Scan for the cell matching the given text and deliver its [x, y] coordinate at center. 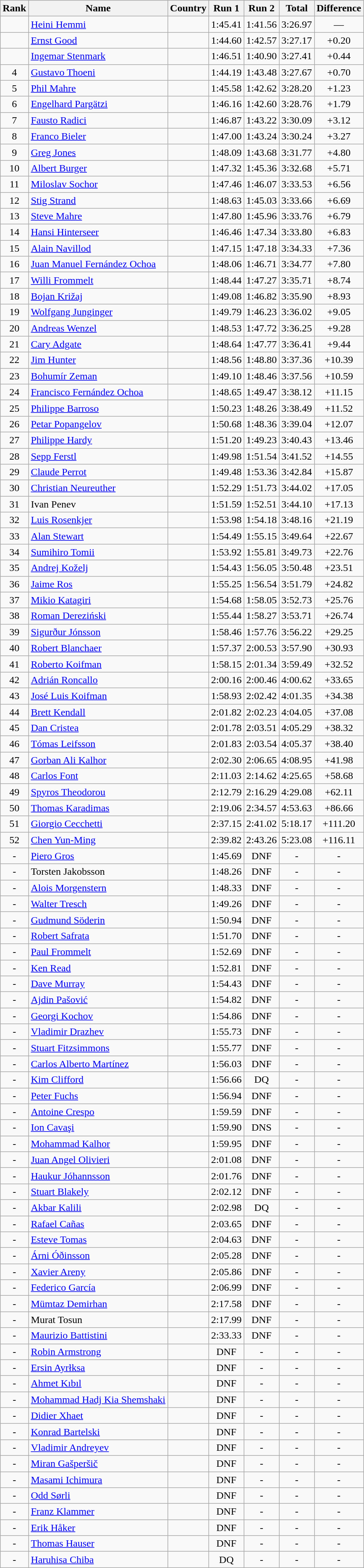
1:50.23 [226, 408]
1:48.06 [226, 264]
1:45.58 [226, 88]
1:48.44 [226, 280]
1:54.49 [226, 536]
1:56.94 [226, 1096]
1:51.54 [262, 456]
37 [14, 600]
1:52.69 [226, 952]
52 [14, 840]
+116.11 [338, 840]
Andreas Wenzel [98, 328]
3:38.12 [297, 392]
26 [14, 424]
1:53.36 [262, 472]
1:44.60 [226, 40]
Miloslav Sochor [98, 184]
2:02.98 [226, 1208]
+0.70 [338, 72]
19 [14, 312]
4:04.05 [297, 712]
1:55.81 [262, 552]
Greg Jones [98, 152]
+0.20 [338, 40]
Heini Hemmi [98, 24]
47 [14, 760]
2:05.28 [226, 1256]
2:01.34 [262, 664]
+33.65 [338, 680]
1:48.36 [262, 424]
2:01.08 [226, 1160]
Wolfgang Junginger [98, 312]
1:47.34 [262, 232]
3:33.66 [297, 200]
1:45.03 [262, 200]
2:00.46 [262, 680]
2:03.65 [226, 1224]
2:02.42 [262, 696]
1:56.66 [226, 1080]
3:48.16 [297, 520]
Stig Strand [98, 200]
49 [14, 792]
1:58.15 [226, 664]
Tómas Leifsson [98, 744]
1:47.46 [226, 184]
1:46.16 [226, 104]
1:45.69 [226, 856]
2:01.82 [226, 712]
Thomas Karadimas [98, 808]
1:49.47 [262, 392]
17 [14, 280]
+9.05 [338, 312]
Christian Neureuther [98, 488]
1:48.65 [226, 392]
1:43.22 [262, 120]
+11.15 [338, 392]
1:51.59 [226, 504]
+41.98 [338, 760]
2:06.99 [226, 1288]
1:57.76 [262, 632]
23 [14, 376]
1:49.23 [262, 440]
1:44.19 [226, 72]
33 [14, 536]
Ivan Penev [98, 504]
40 [14, 648]
+6.69 [338, 200]
Petar Popangelov [98, 424]
+32.52 [338, 664]
Luis Rosenkjer [98, 520]
Walter Tresch [98, 904]
3:39.04 [297, 424]
1:55.15 [262, 536]
1:46.23 [262, 312]
Claude Perrot [98, 472]
Robert Safrata [98, 936]
Franco Bieler [98, 136]
+23.51 [338, 568]
Piero Gros [98, 856]
Roberto Koifman [98, 664]
3:51.79 [297, 584]
Giorgio Cecchetti [98, 824]
2:37.15 [226, 824]
5:18.17 [297, 824]
Stuart Blakely [98, 1192]
2:43.26 [262, 840]
Didier Xhaet [98, 1415]
Engelhard Pargätzi [98, 104]
1:46.07 [262, 184]
1:45.41 [226, 24]
Philippe Barroso [98, 408]
Dave Murray [98, 984]
+9.28 [338, 328]
+7.80 [338, 264]
Ken Read [98, 968]
1:41.56 [262, 24]
2:06.65 [262, 760]
1:48.09 [226, 152]
+37.08 [338, 712]
Run 2 [262, 8]
+38.40 [338, 744]
1:47.80 [226, 216]
1:46.82 [262, 296]
2:41.02 [262, 824]
2:01.83 [226, 744]
+17.05 [338, 488]
1:49.98 [226, 456]
3:53.71 [297, 616]
Adrián Roncallo [98, 680]
Sigurður Jónsson [98, 632]
1:53.92 [226, 552]
41 [14, 664]
3:44.02 [297, 488]
1:58.05 [262, 600]
2:11.03 [226, 776]
13 [14, 216]
1:42.60 [262, 104]
Franz Klammer [98, 1512]
1:42.57 [262, 40]
Sumihiro Tomii [98, 552]
44 [14, 712]
Andrej Koželj [98, 568]
+24.82 [338, 584]
25 [14, 408]
39 [14, 632]
Ajdin Pašović [98, 1000]
4:05.29 [297, 728]
Gorban Ali Kalhor [98, 760]
+34.38 [338, 696]
1:54.86 [226, 1016]
1:48.64 [226, 344]
Vladimir Drazhev [98, 1032]
29 [14, 472]
Federico García [98, 1288]
2:14.62 [262, 776]
2:01.78 [226, 728]
Murat Tosun [98, 1320]
1:55.73 [226, 1032]
1:48.80 [262, 360]
3:36.25 [297, 328]
12 [14, 200]
+111.20 [338, 824]
42 [14, 680]
6 [14, 104]
Mohammad Kalhor [98, 1144]
+29.25 [338, 632]
Hansi Hinterseer [98, 232]
Fausto Radici [98, 120]
+30.93 [338, 648]
3:35.71 [297, 280]
Alan Stewart [98, 536]
Philippe Hardy [98, 440]
51 [14, 824]
Juan Manuel Fernández Ochoa [98, 264]
1:58.27 [262, 616]
3:28.20 [297, 88]
1:48.63 [226, 200]
1:48.56 [226, 360]
Ernst Good [98, 40]
+86.66 [338, 808]
3:36.41 [297, 344]
2:00.53 [262, 648]
Paul Frommelt [98, 952]
36 [14, 584]
3:30.24 [297, 136]
+3.27 [338, 136]
21 [14, 344]
Maurizio Battistini [98, 1336]
+26.74 [338, 616]
2:39.82 [226, 840]
3:42.84 [297, 472]
4:53.63 [297, 808]
2:02.23 [262, 712]
24 [14, 392]
3:33.76 [297, 216]
+10.39 [338, 360]
5:23.08 [297, 840]
1:46.87 [226, 120]
Carlos Alberto Martínez [98, 1064]
4:00.62 [297, 680]
3:49.73 [297, 552]
2:12.79 [226, 792]
5 [14, 88]
Masami Ichimura [98, 1479]
Alain Navillod [98, 248]
15 [14, 248]
3:37.56 [297, 376]
1:52.81 [226, 968]
1:47.77 [262, 344]
43 [14, 696]
Ersin Ayrłksa [98, 1368]
34 [14, 552]
46 [14, 744]
Run 1 [226, 8]
1:52.51 [262, 504]
11 [14, 184]
Ion Cavaşi [98, 1128]
Antoine Crespo [98, 1112]
+15.87 [338, 472]
1:55.25 [226, 584]
1:58.93 [226, 696]
Robin Armstrong [98, 1352]
+14.55 [338, 456]
1:43.68 [262, 152]
3:34.77 [297, 264]
1:58.46 [226, 632]
1:47.00 [226, 136]
Sepp Ferstl [98, 456]
Willi Frommelt [98, 280]
Konrad Bartelski [98, 1431]
Mikio Katagiri [98, 600]
Erik Håker [98, 1528]
Haukur Jóhannsson [98, 1176]
1:56.03 [226, 1064]
1:51.70 [226, 936]
Total [297, 8]
Roman Dereziński [98, 616]
Chen Yun-Ming [98, 840]
3:41.52 [297, 456]
1:55.44 [226, 616]
2:04.63 [226, 1240]
Country [189, 8]
16 [14, 264]
1:59.90 [226, 1128]
2:05.86 [226, 1272]
4:25.65 [297, 776]
28 [14, 456]
3:52.73 [297, 600]
+8.93 [338, 296]
3:27.17 [297, 40]
2:02.12 [226, 1192]
2:34.57 [262, 808]
Mohammad Hadj Kia Shemshaki [98, 1400]
+1.23 [338, 88]
2:02.30 [226, 760]
Spyros Theodorou [98, 792]
+0.44 [338, 56]
3:44.10 [297, 504]
Miran Gašperšič [98, 1463]
2:33.33 [226, 1336]
27 [14, 440]
+22.67 [338, 536]
+21.19 [338, 520]
1:45.36 [262, 168]
Jim Hunter [98, 360]
1:54.82 [226, 1000]
Difference [338, 8]
3:27.41 [297, 56]
18 [14, 296]
3:49.64 [297, 536]
Cary Adgate [98, 344]
+22.76 [338, 552]
8 [14, 136]
Mümtaz Demirhan [98, 1304]
Steve Mahre [98, 216]
1:51.20 [226, 440]
1:47.32 [226, 168]
7 [14, 120]
Bojan Križaj [98, 296]
3:30.09 [297, 120]
2:19.06 [226, 808]
1:49.79 [226, 312]
Stuart Fitzsimmons [98, 1048]
2:03.54 [262, 744]
1:50.94 [226, 920]
1:55.77 [226, 1048]
Gudmund Söderin [98, 920]
1:43.48 [262, 72]
+9.44 [338, 344]
Torsten Jakobsson [98, 872]
1:59.59 [226, 1112]
1:51.73 [262, 488]
1:40.90 [262, 56]
Akbar Kalili [98, 1208]
3:33.80 [297, 232]
3:32.68 [297, 168]
Dan Cristea [98, 728]
3:36.02 [297, 312]
1:53.98 [226, 520]
+17.13 [338, 504]
+11.52 [338, 408]
1:47.72 [262, 328]
+58.68 [338, 776]
1:56.05 [262, 568]
Georgi Kochov [98, 1016]
Rank [14, 8]
1:48.33 [226, 888]
+6.83 [338, 232]
José Luis Koifman [98, 696]
Kim Clifford [98, 1080]
2:17.58 [226, 1304]
1:49.10 [226, 376]
20 [14, 328]
2:01.76 [226, 1176]
2:00.16 [226, 680]
31 [14, 504]
50 [14, 808]
4:05.37 [297, 744]
2:17.99 [226, 1320]
+62.11 [338, 792]
1:48.46 [262, 376]
1:54.68 [226, 600]
1:49.48 [226, 472]
+6.56 [338, 184]
+10.59 [338, 376]
3:57.90 [297, 648]
3:34.33 [297, 248]
Rafael Cañas [98, 1224]
Thomas Hauser [98, 1544]
+38.32 [338, 728]
1:52.29 [226, 488]
1:47.15 [226, 248]
1:50.68 [226, 424]
9 [14, 152]
Haruhisa Chiba [98, 1560]
4 [14, 72]
3:37.36 [297, 360]
32 [14, 520]
1:59.95 [226, 1144]
45 [14, 728]
10 [14, 168]
Phil Mahre [98, 88]
1:56.54 [262, 584]
Bohumír Zeman [98, 376]
1:57.37 [226, 648]
Juan Angel Olivieri [98, 1160]
Brett Kendall [98, 712]
+7.36 [338, 248]
Xavier Areny [98, 1272]
3:35.90 [297, 296]
Árni Óðinsson [98, 1256]
3:50.48 [297, 568]
3:26.97 [297, 24]
Peter Fuchs [98, 1096]
— [338, 24]
1:49.26 [226, 904]
2:16.29 [262, 792]
1:48.53 [226, 328]
1:46.46 [226, 232]
DNS [262, 1128]
1:54.18 [262, 520]
3:28.76 [297, 104]
Albert Burger [98, 168]
+12.07 [338, 424]
+5.71 [338, 168]
Jaime Ros [98, 584]
4:01.35 [297, 696]
3:59.49 [297, 664]
Ahmet Kıbıl [98, 1384]
+6.79 [338, 216]
+4.80 [338, 152]
3:38.49 [297, 408]
+8.74 [338, 280]
22 [14, 360]
3:27.67 [297, 72]
+13.46 [338, 440]
+1.79 [338, 104]
Alois Morgenstern [98, 888]
Gustavo Thoeni [98, 72]
Odd Sørli [98, 1496]
14 [14, 232]
3:40.43 [297, 440]
+3.12 [338, 120]
3:31.77 [297, 152]
30 [14, 488]
38 [14, 616]
1:47.18 [262, 248]
1:43.24 [262, 136]
35 [14, 568]
Name [98, 8]
3:56.22 [297, 632]
48 [14, 776]
1:46.51 [226, 56]
Vladimir Andreyev [98, 1447]
Francisco Fernández Ochoa [98, 392]
1:46.71 [262, 264]
2:03.51 [262, 728]
Robert Blanchaer [98, 648]
4:08.95 [297, 760]
4:29.08 [297, 792]
Ingemar Stenmark [98, 56]
Esteve Tomas [98, 1240]
1:49.08 [226, 296]
+25.76 [338, 600]
1:47.27 [262, 280]
1:42.62 [262, 88]
1:45.96 [262, 216]
Carlos Font [98, 776]
3:33.53 [297, 184]
